Output the (x, y) coordinate of the center of the cell containing the given text.  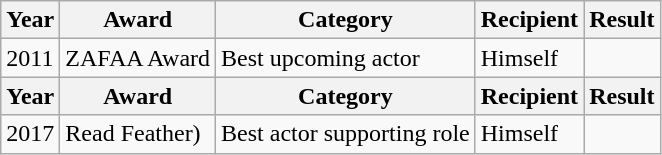
ZAFAA Award (138, 58)
Read Feather) (138, 134)
Best upcoming actor (346, 58)
Best actor supporting role (346, 134)
2011 (30, 58)
2017 (30, 134)
